Detect which cell encompasses the target text, then output its (X, Y) center coordinate. 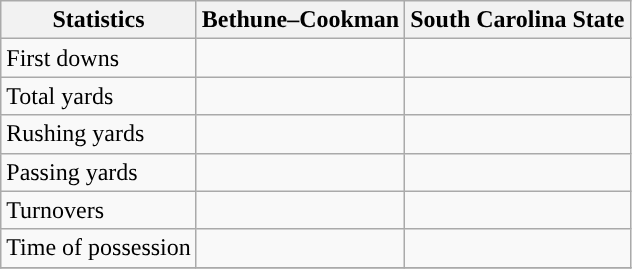
Total yards (99, 96)
Turnovers (99, 210)
Bethune–Cookman (300, 20)
Rushing yards (99, 134)
Statistics (99, 20)
First downs (99, 58)
Time of possession (99, 248)
Passing yards (99, 172)
South Carolina State (518, 20)
